Return the [x, y] coordinate for the center point of the cell that contains the specified text.  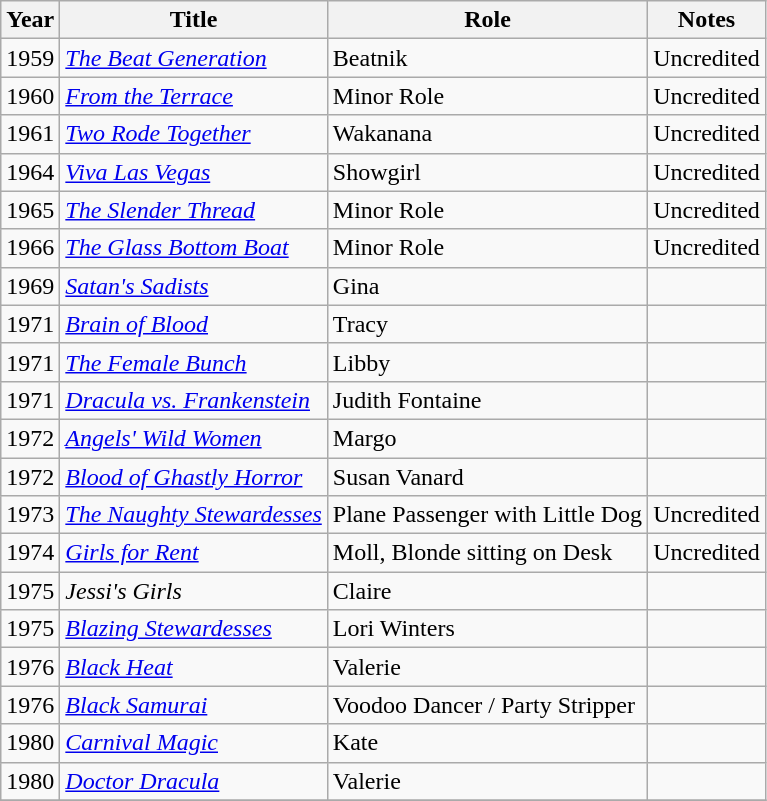
Black Samurai [194, 705]
1961 [30, 134]
Brain of Blood [194, 324]
Blood of Ghastly Horror [194, 477]
Claire [487, 591]
Two Rode Together [194, 134]
Susan Vanard [487, 477]
Margo [487, 438]
Moll, Blonde sitting on Desk [487, 553]
The Beat Generation [194, 58]
Plane Passenger with Little Dog [487, 515]
Angels' Wild Women [194, 438]
The Female Bunch [194, 362]
Blazing Stewardesses [194, 629]
Tracy [487, 324]
Voodoo Dancer / Party Stripper [487, 705]
Title [194, 20]
1960 [30, 96]
Year [30, 20]
1966 [30, 248]
The Slender Thread [194, 210]
Girls for Rent [194, 553]
Gina [487, 286]
Jessi's Girls [194, 591]
Beatnik [487, 58]
Showgirl [487, 172]
Black Heat [194, 667]
1969 [30, 286]
Notes [707, 20]
1973 [30, 515]
Kate [487, 743]
Dracula vs. Frankenstein [194, 400]
Lori Winters [487, 629]
The Naughty Stewardesses [194, 515]
Libby [487, 362]
Satan's Sadists [194, 286]
The Glass Bottom Boat [194, 248]
Role [487, 20]
Viva Las Vegas [194, 172]
Carnival Magic [194, 743]
1959 [30, 58]
From the Terrace [194, 96]
Wakanana [487, 134]
Judith Fontaine [487, 400]
1964 [30, 172]
Doctor Dracula [194, 781]
1974 [30, 553]
1965 [30, 210]
